Return [x, y] of the center of cell containing provided text 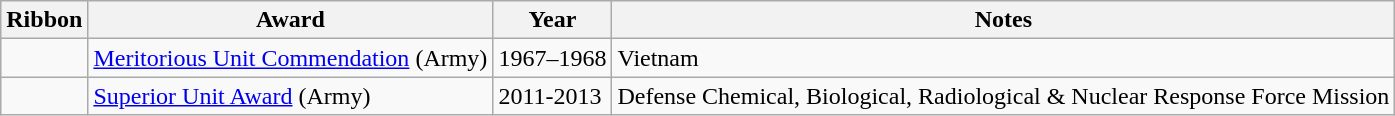
1967–1968 [552, 58]
Award [290, 20]
Ribbon [44, 20]
Meritorious Unit Commendation (Army) [290, 58]
Superior Unit Award (Army) [290, 96]
2011-2013 [552, 96]
Defense Chemical, Biological, Radiological & Nuclear Response Force Mission [1004, 96]
Vietnam [1004, 58]
Notes [1004, 20]
Year [552, 20]
